For the text-containing cell, return its midpoint in (X, Y) coordinate format. 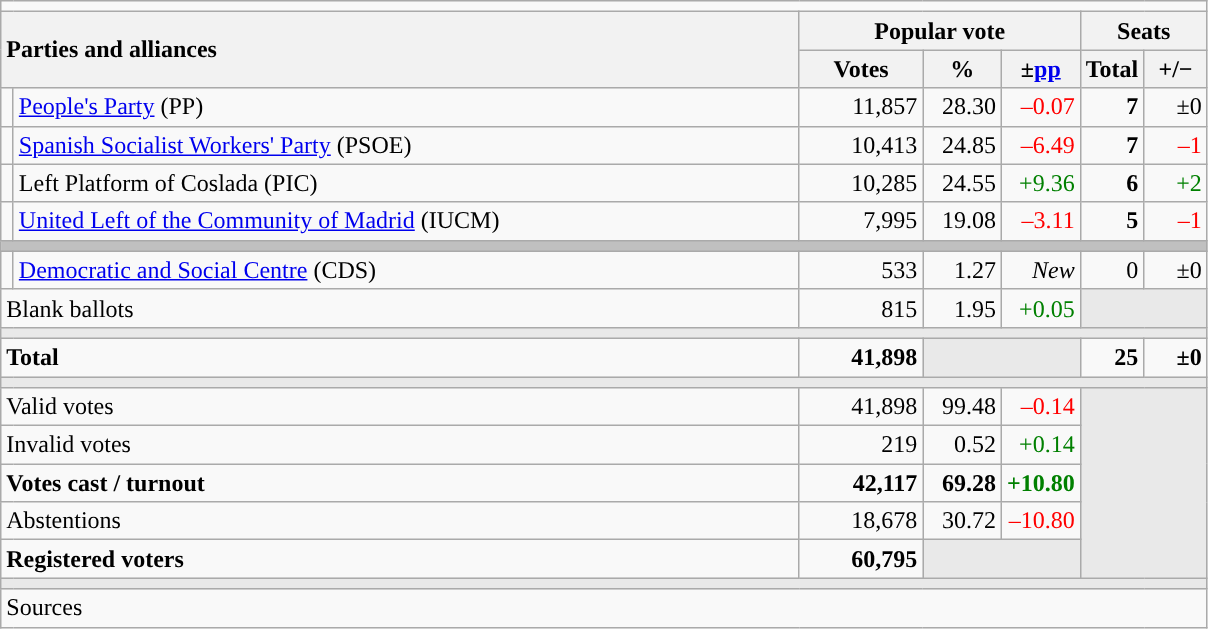
1.27 (962, 270)
69.28 (962, 483)
+2 (1176, 183)
533 (861, 270)
–3.11 (1040, 221)
–0.07 (1040, 107)
Registered voters (400, 559)
+/− (1176, 69)
Blank ballots (400, 308)
–6.49 (1040, 145)
Left Platform of Coslada (PIC) (406, 183)
Popular vote (940, 31)
18,678 (861, 521)
1.95 (962, 308)
28.30 (962, 107)
Sources (604, 608)
Seats (1144, 31)
219 (861, 445)
+9.36 (1040, 183)
10,285 (861, 183)
±pp (1040, 69)
Votes cast / turnout (400, 483)
60,795 (861, 559)
–0.14 (1040, 407)
+10.80 (1040, 483)
Abstentions (400, 521)
11,857 (861, 107)
New (1040, 270)
United Left of the Community of Madrid (IUCM) (406, 221)
19.08 (962, 221)
People's Party (PP) (406, 107)
Parties and alliances (400, 50)
7,995 (861, 221)
0.52 (962, 445)
30.72 (962, 521)
25 (1112, 357)
Votes (861, 69)
42,117 (861, 483)
0 (1112, 270)
24.55 (962, 183)
Democratic and Social Centre (CDS) (406, 270)
Invalid votes (400, 445)
6 (1112, 183)
+0.05 (1040, 308)
–10.80 (1040, 521)
24.85 (962, 145)
Valid votes (400, 407)
815 (861, 308)
10,413 (861, 145)
% (962, 69)
99.48 (962, 407)
+0.14 (1040, 445)
Spanish Socialist Workers' Party (PSOE) (406, 145)
5 (1112, 221)
